Locate the cell with the specified text and output its [X, Y] center coordinate. 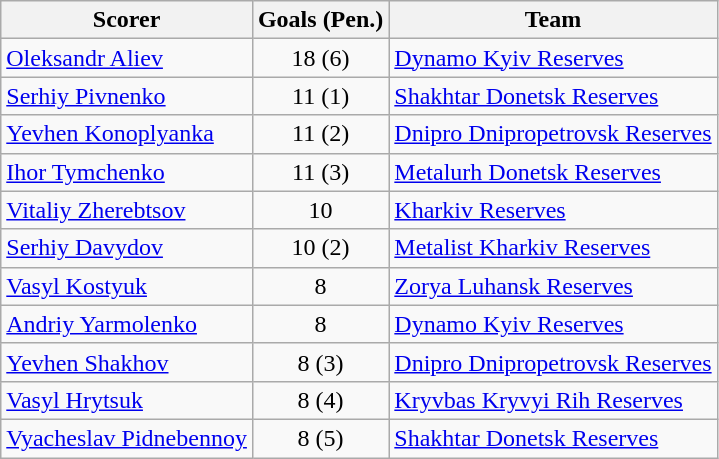
Yevhen Konoplyanka [127, 134]
Serhiy Pivnenko [127, 96]
Metalist Kharkiv Reserves [553, 248]
Goals (Pen.) [320, 20]
18 (6) [320, 58]
11 (2) [320, 134]
Ihor Tymchenko [127, 172]
Team [553, 20]
Vasyl Kostyuk [127, 286]
Kryvbas Kryvyi Rih Reserves [553, 400]
11 (3) [320, 172]
Andriy Yarmolenko [127, 324]
Serhiy Davydov [127, 248]
10 [320, 210]
Vasyl Hrytsuk [127, 400]
Vyacheslav Pidnebennoy [127, 438]
Zorya Luhansk Reserves [553, 286]
8 (4) [320, 400]
11 (1) [320, 96]
Vitaliy Zherebtsov [127, 210]
Metalurh Donetsk Reserves [553, 172]
8 (5) [320, 438]
Oleksandr Aliev [127, 58]
10 (2) [320, 248]
8 (3) [320, 362]
Scorer [127, 20]
Yevhen Shakhov [127, 362]
Kharkiv Reserves [553, 210]
